Return [X, Y] of the center of cell containing provided text 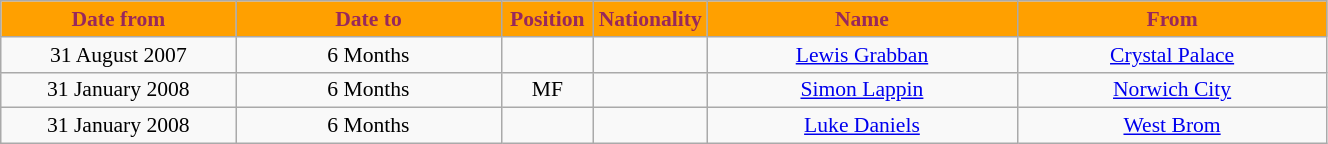
From [1172, 19]
Date to [368, 19]
31 August 2007 [118, 55]
Date from [118, 19]
Simon Lappin [862, 90]
Crystal Palace [1172, 55]
Lewis Grabban [862, 55]
Luke Daniels [862, 126]
Position [548, 19]
West Brom [1172, 126]
Norwich City [1172, 90]
MF [548, 90]
Nationality [650, 19]
Name [862, 19]
